Determine the (X, Y) coordinate at the center of the cell enclosing the given text.  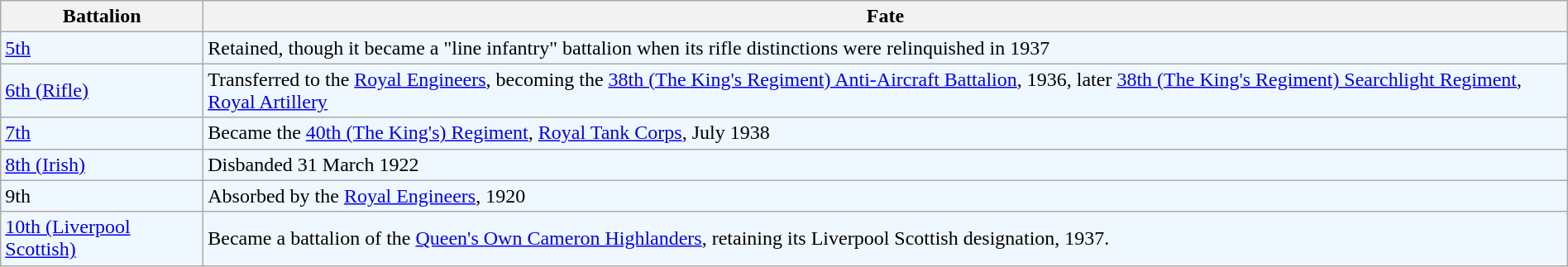
5th (103, 48)
Battalion (103, 17)
10th (Liverpool Scottish) (103, 238)
9th (103, 196)
Became the 40th (The King's) Regiment, Royal Tank Corps, July 1938 (886, 133)
Became a battalion of the Queen's Own Cameron Highlanders, retaining its Liverpool Scottish designation, 1937. (886, 238)
Fate (886, 17)
Disbanded 31 March 1922 (886, 164)
7th (103, 133)
Retained, though it became a "line infantry" battalion when its rifle distinctions were relinquished in 1937 (886, 48)
Absorbed by the Royal Engineers, 1920 (886, 196)
8th (Irish) (103, 164)
6th (Rifle) (103, 91)
